Pinpoint the cell where the given text exists, returning its (x, y) midpoint coordinate. 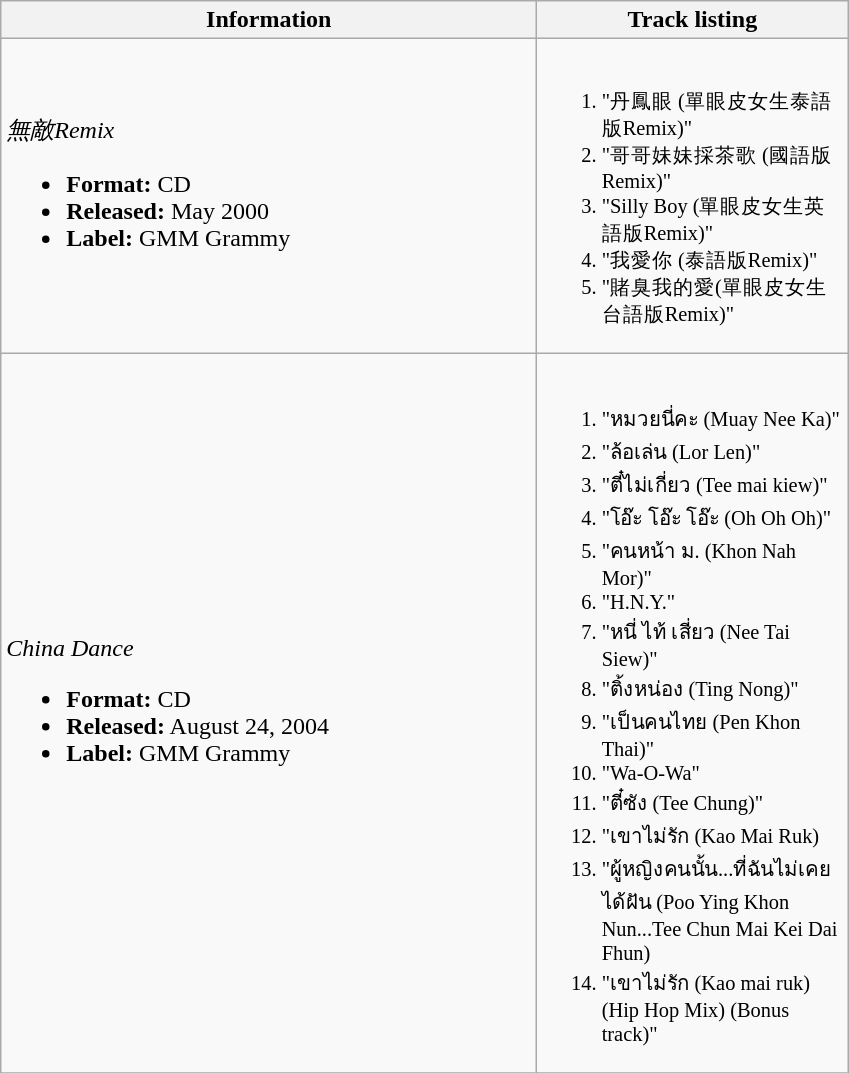
無敵RemixFormat: CDReleased: May 2000Label: GMM Grammy (269, 196)
"丹鳳眼 (單眼皮女生泰語版Remix)""哥哥妹妹採茶歌 (國語版Remix)""Silly Boy (單眼皮女生英語版Remix)""我愛你 (泰語版Remix)""賭臭我的愛(單眼皮女生台語版Remix)" (692, 196)
Track listing (692, 20)
Information (269, 20)
China DanceFormat: CDReleased: August 24, 2004Label: GMM Grammy (269, 712)
